Pinpoint the cell where the given text exists, returning its [x, y] midpoint coordinate. 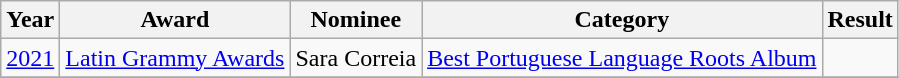
Result [860, 20]
Year [30, 20]
Sara Correia [356, 58]
Award [175, 20]
Nominee [356, 20]
Best Portuguese Language Roots Album [622, 58]
Category [622, 20]
Latin Grammy Awards [175, 58]
2021 [30, 58]
